Locate the cell with the specified text and output its [X, Y] center coordinate. 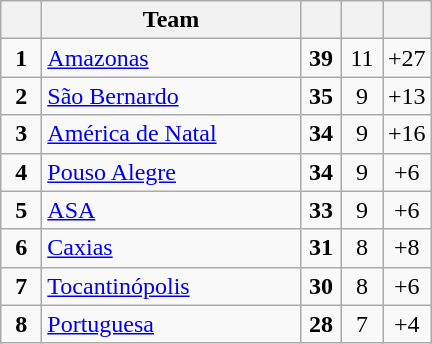
1 [22, 58]
São Bernardo [172, 96]
ASA [172, 210]
5 [22, 210]
+27 [406, 58]
28 [320, 324]
Amazonas [172, 58]
Team [172, 20]
39 [320, 58]
+8 [406, 248]
30 [320, 286]
2 [22, 96]
+16 [406, 134]
Pouso Alegre [172, 172]
6 [22, 248]
3 [22, 134]
Caxias [172, 248]
Tocantinópolis [172, 286]
Portuguesa [172, 324]
33 [320, 210]
+4 [406, 324]
11 [362, 58]
31 [320, 248]
+13 [406, 96]
América de Natal [172, 134]
35 [320, 96]
4 [22, 172]
